Scan for the cell matching the given text and deliver its (X, Y) coordinate at center. 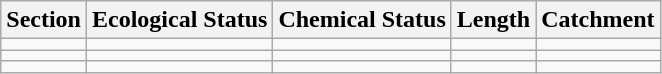
Ecological Status (179, 20)
Section (44, 20)
Length (493, 20)
Catchment (598, 20)
Chemical Status (362, 20)
